Find where the given text appears and provide that cell's center as [X, Y] coordinate. 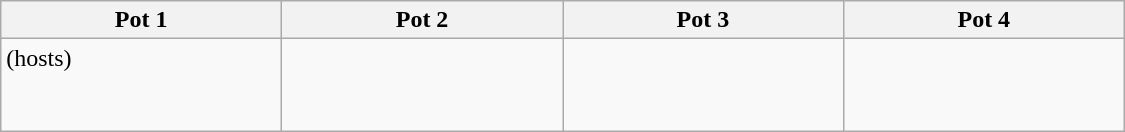
Pot 2 [422, 20]
Pot 4 [984, 20]
(hosts) [142, 85]
Pot 1 [142, 20]
Pot 3 [702, 20]
